Capture the cell that displays the provided text and extract its (x, y) central coordinate. 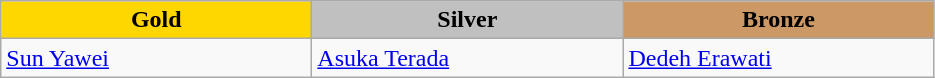
Bronze (778, 20)
Gold (156, 20)
Asuka Terada (468, 58)
Sun Yawei (156, 58)
Silver (468, 20)
Dedeh Erawati (778, 58)
